Pinpoint the cell where the given text exists, returning its (x, y) midpoint coordinate. 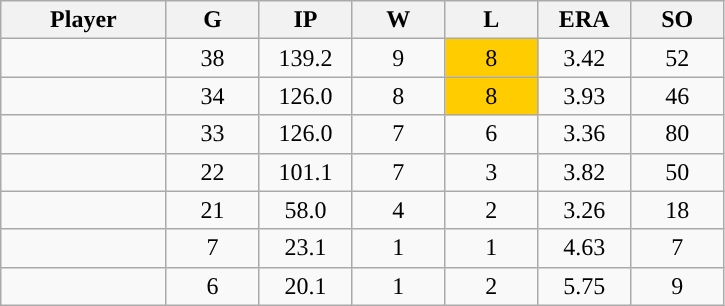
3.82 (584, 172)
22 (212, 172)
3.42 (584, 58)
18 (678, 210)
ERA (584, 20)
34 (212, 96)
G (212, 20)
101.1 (306, 172)
21 (212, 210)
20.1 (306, 286)
Player (84, 20)
5.75 (584, 286)
139.2 (306, 58)
52 (678, 58)
3.26 (584, 210)
33 (212, 134)
SO (678, 20)
23.1 (306, 248)
4 (398, 210)
3.36 (584, 134)
4.63 (584, 248)
38 (212, 58)
3.93 (584, 96)
L (492, 20)
50 (678, 172)
58.0 (306, 210)
80 (678, 134)
W (398, 20)
46 (678, 96)
IP (306, 20)
3 (492, 172)
